Locate the cell with the specified text and output its [X, Y] center coordinate. 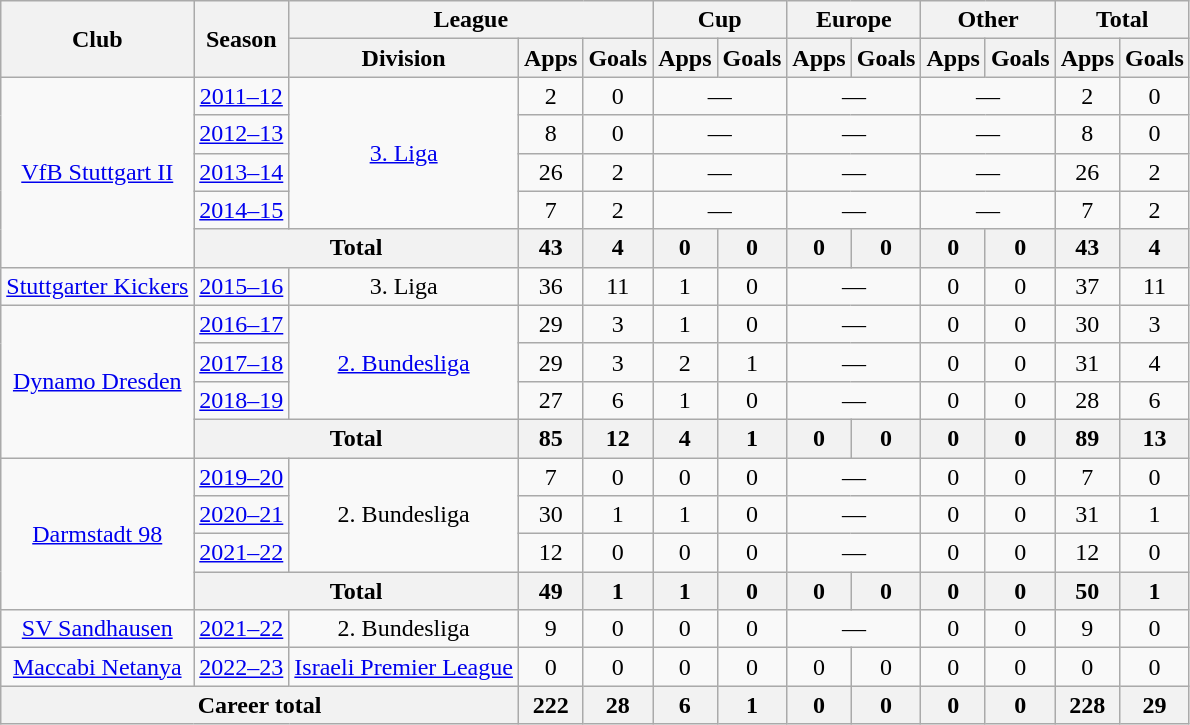
2011–12 [242, 96]
2014–15 [242, 210]
VfB Stuttgart II [98, 172]
85 [550, 438]
Maccabi Netanya [98, 667]
Israeli Premier League [404, 667]
Europe [854, 20]
50 [1087, 591]
222 [550, 705]
2022–23 [242, 667]
Dynamo Dresden [98, 381]
Darmstadt 98 [98, 534]
2019–20 [242, 477]
89 [1087, 438]
Season [242, 39]
37 [1087, 286]
2020–21 [242, 515]
36 [550, 286]
27 [550, 400]
13 [1155, 438]
Cup [720, 20]
2012–13 [242, 134]
League [471, 20]
Division [404, 58]
2016–17 [242, 324]
49 [550, 591]
Stuttgarter Kickers [98, 286]
2015–16 [242, 286]
SV Sandhausen [98, 629]
2018–19 [242, 400]
Career total [260, 705]
228 [1087, 705]
2017–18 [242, 362]
Other [988, 20]
Club [98, 39]
2013–14 [242, 172]
